Identify which cell holds the provided text, then report its (X, Y) central coordinate. 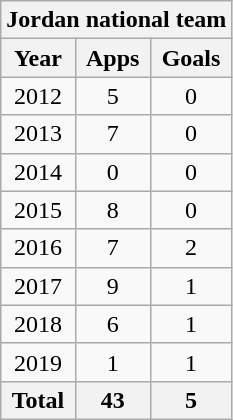
Jordan national team (116, 20)
Goals (191, 58)
2017 (38, 286)
2014 (38, 172)
2016 (38, 248)
2013 (38, 134)
2019 (38, 362)
Year (38, 58)
43 (112, 400)
Apps (112, 58)
2 (191, 248)
2012 (38, 96)
2015 (38, 210)
2018 (38, 324)
Total (38, 400)
8 (112, 210)
6 (112, 324)
9 (112, 286)
